Locate the cell with the specified text and output its (x, y) center coordinate. 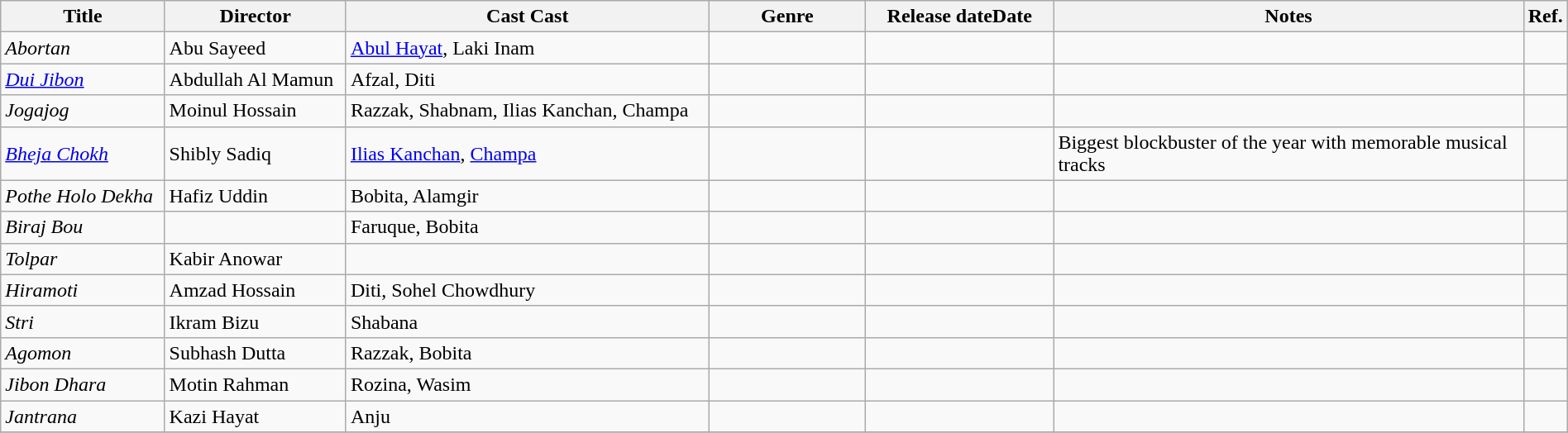
Shabana (528, 321)
Biraj Bou (83, 227)
Ref. (1545, 17)
Notes (1288, 17)
Jogajog (83, 111)
Diti, Sohel Chowdhury (528, 290)
Bobita, Alamgir (528, 196)
Director (255, 17)
Razzak, Bobita (528, 353)
Title (83, 17)
Biggest blockbuster of the year with memorable musical tracks (1288, 154)
Abdullah Al Mamun (255, 79)
Stri (83, 321)
Agomon (83, 353)
Bheja Chokh (83, 154)
Subhash Dutta (255, 353)
Amzad Hossain (255, 290)
Kabir Anowar (255, 259)
Dui Jibon (83, 79)
Abortan (83, 48)
Motin Rahman (255, 384)
Jantrana (83, 416)
Hiramoti (83, 290)
Kazi Hayat (255, 416)
Pothe Holo Dekha (83, 196)
Abu Sayeed (255, 48)
Ikram Bizu (255, 321)
Tolpar (83, 259)
Release dateDate (959, 17)
Hafiz Uddin (255, 196)
Razzak, Shabnam, Ilias Kanchan, Champa (528, 111)
Jibon Dhara (83, 384)
Faruque, Bobita (528, 227)
Genre (787, 17)
Rozina, Wasim (528, 384)
Anju (528, 416)
Ilias Kanchan, Champa (528, 154)
Cast Cast (528, 17)
Moinul Hossain (255, 111)
Shibly Sadiq (255, 154)
Afzal, Diti (528, 79)
Abul Hayat, Laki Inam (528, 48)
